Locate the cell with the specified text and output its (x, y) center coordinate. 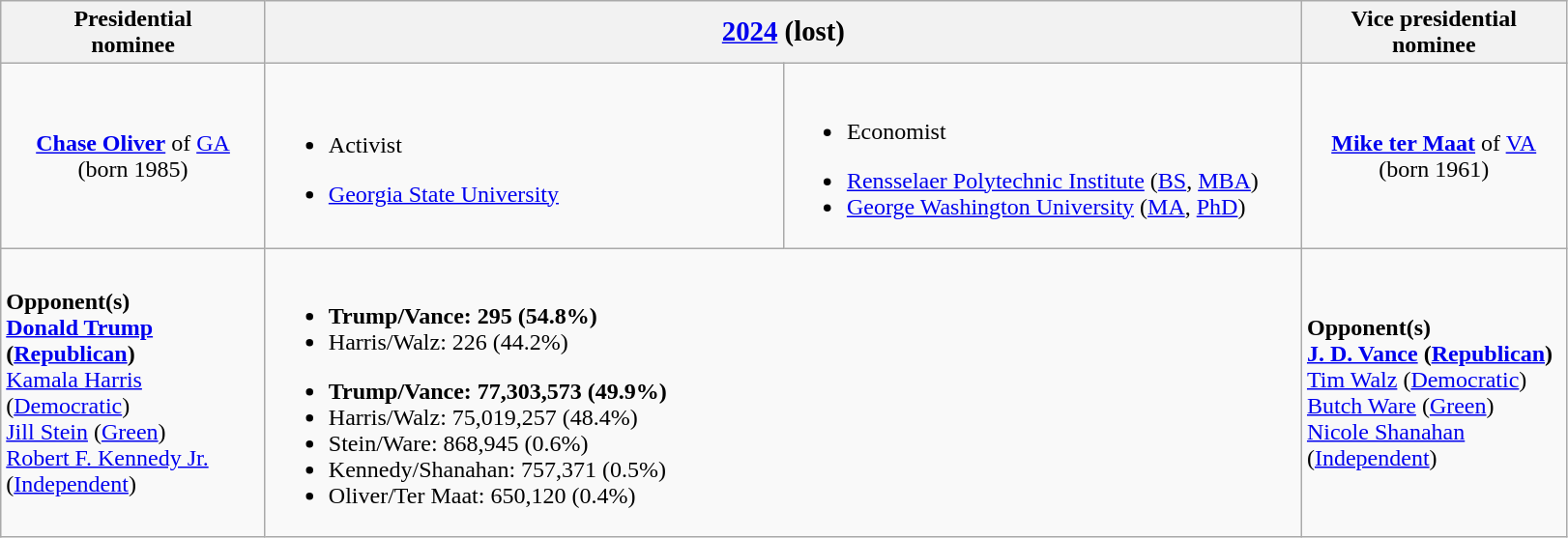
Opponent(s)J. D. Vance (Republican)Tim Walz (Democratic)Butch Ware (Green)Nicole Shanahan (Independent) (1434, 392)
Chase Oliver of GA(born 1985) (133, 156)
Vice presidentialnominee (1434, 33)
Opponent(s)Donald Trump (Republican)Kamala Harris (Democratic)Jill Stein (Green)Robert F. Kennedy Jr. (Independent) (133, 392)
Mike ter Maat of VA(born 1961) (1434, 156)
Presidentialnominee (133, 33)
EconomistRensselaer Polytechnic Institute (BS, MBA)George Washington University (MA, PhD) (1042, 156)
2024 (lost) (783, 33)
ActivistGeorgia State University (524, 156)
